Pinpoint the cell where the given text exists, returning its [x, y] midpoint coordinate. 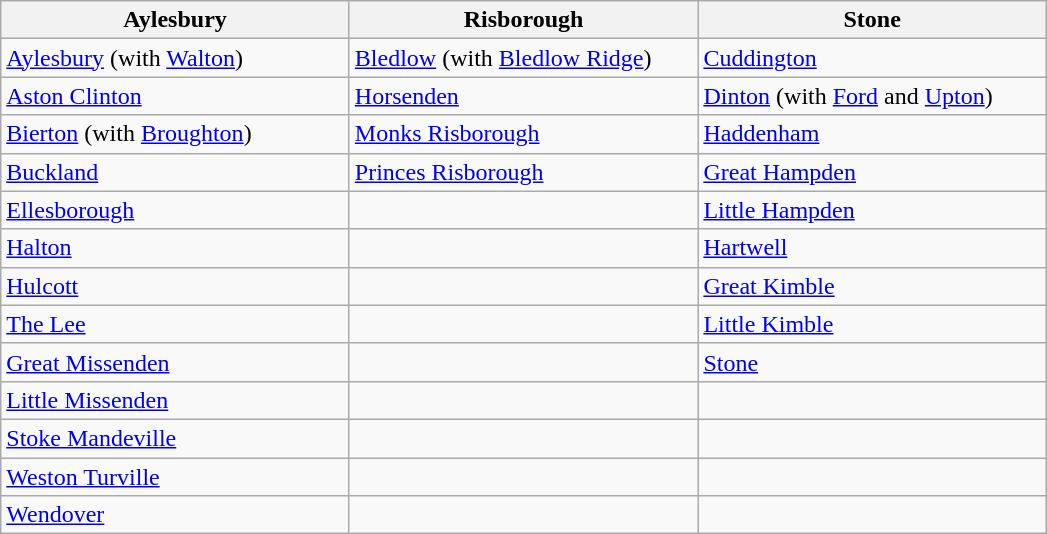
Hartwell [872, 248]
Cuddington [872, 58]
Wendover [176, 515]
Great Kimble [872, 286]
The Lee [176, 324]
Bierton (with Broughton) [176, 134]
Aston Clinton [176, 96]
Dinton (with Ford and Upton) [872, 96]
Ellesborough [176, 210]
Aylesbury (with Walton) [176, 58]
Monks Risborough [524, 134]
Great Hampden [872, 172]
Aylesbury [176, 20]
Horsenden [524, 96]
Little Hampden [872, 210]
Princes Risborough [524, 172]
Hulcott [176, 286]
Risborough [524, 20]
Stoke Mandeville [176, 438]
Little Missenden [176, 400]
Great Missenden [176, 362]
Bledlow (with Bledlow Ridge) [524, 58]
Haddenham [872, 134]
Little Kimble [872, 324]
Buckland [176, 172]
Halton [176, 248]
Weston Turville [176, 477]
